Pinpoint the cell where the given text exists, returning its (X, Y) midpoint coordinate. 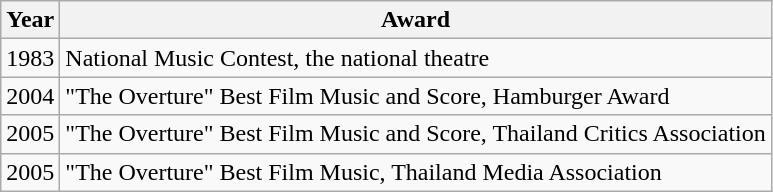
"The Overture" Best Film Music and Score, Hamburger Award (416, 96)
"The Overture" Best Film Music, Thailand Media Association (416, 172)
National Music Contest, the national theatre (416, 58)
2004 (30, 96)
Award (416, 20)
Year (30, 20)
"The Overture" Best Film Music and Score, Thailand Critics Association (416, 134)
1983 (30, 58)
